Extract the (x, y) coordinate from the center of the cell holding the provided text.  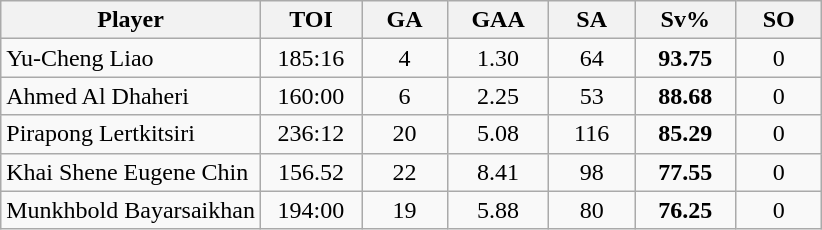
SA (592, 20)
156.52 (310, 172)
80 (592, 210)
160:00 (310, 96)
2.25 (498, 96)
19 (405, 210)
SO (779, 20)
194:00 (310, 210)
64 (592, 58)
4 (405, 58)
76.25 (686, 210)
Pirapong Lertkitsiri (131, 134)
Yu-Cheng Liao (131, 58)
88.68 (686, 96)
Munkhbold Bayarsaikhan (131, 210)
5.88 (498, 210)
GAA (498, 20)
6 (405, 96)
Sv% (686, 20)
22 (405, 172)
8.41 (498, 172)
98 (592, 172)
5.08 (498, 134)
93.75 (686, 58)
Player (131, 20)
Khai Shene Eugene Chin (131, 172)
77.55 (686, 172)
20 (405, 134)
TOI (310, 20)
GA (405, 20)
116 (592, 134)
185:16 (310, 58)
1.30 (498, 58)
53 (592, 96)
236:12 (310, 134)
85.29 (686, 134)
Ahmed Al Dhaheri (131, 96)
